Scan for the cell matching the given text and deliver its [X, Y] coordinate at center. 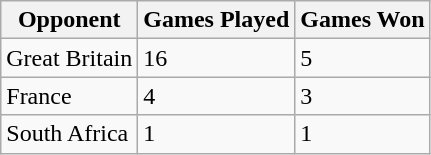
3 [362, 96]
France [70, 96]
Opponent [70, 20]
South Africa [70, 134]
Games Won [362, 20]
16 [216, 58]
Great Britain [70, 58]
5 [362, 58]
4 [216, 96]
Games Played [216, 20]
